Provide the (X, Y) coordinate of the cell's center where the given text is located.  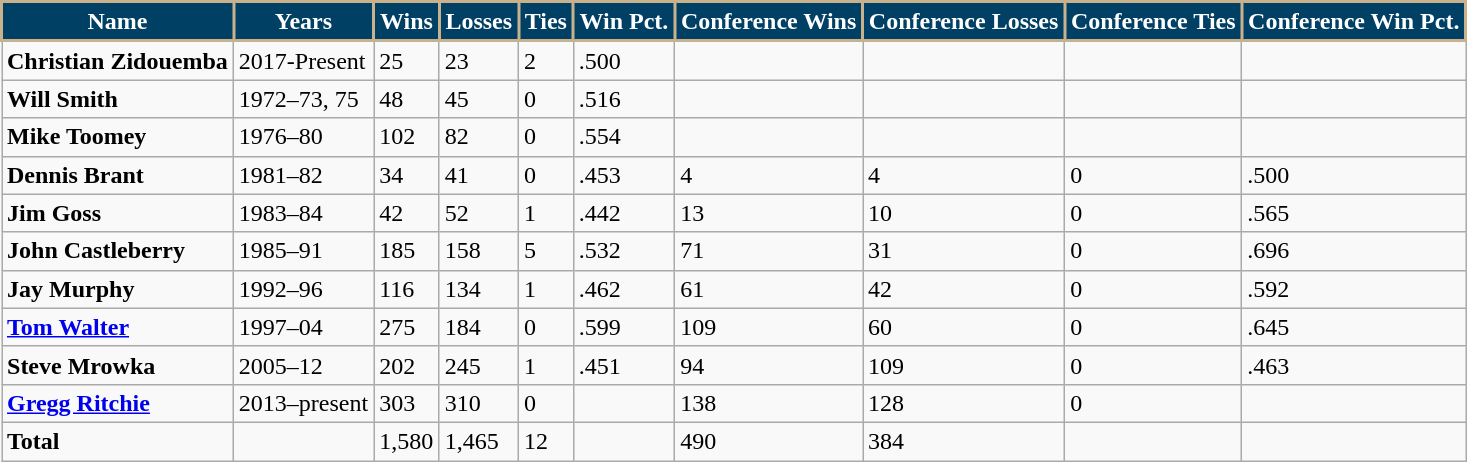
.599 (624, 327)
245 (478, 365)
303 (406, 403)
34 (406, 175)
1992–96 (303, 289)
.532 (624, 251)
41 (478, 175)
184 (478, 327)
.453 (624, 175)
.516 (624, 99)
1997–04 (303, 327)
Jay Murphy (118, 289)
94 (769, 365)
Wins (406, 22)
275 (406, 327)
Conference Ties (1154, 22)
.645 (1354, 327)
Name (118, 22)
Mike Toomey (118, 137)
Jim Goss (118, 213)
1981–82 (303, 175)
158 (478, 251)
71 (769, 251)
61 (769, 289)
2005–12 (303, 365)
Conference Losses (964, 22)
1976–80 (303, 137)
134 (478, 289)
.442 (624, 213)
Dennis Brant (118, 175)
48 (406, 99)
Tom Walter (118, 327)
138 (769, 403)
1972–73, 75 (303, 99)
Win Pct. (624, 22)
1983–84 (303, 213)
Will Smith (118, 99)
.565 (1354, 213)
128 (964, 403)
13 (769, 213)
Gregg Ritchie (118, 403)
.696 (1354, 251)
1,580 (406, 441)
2013–present (303, 403)
60 (964, 327)
Conference Win Pct. (1354, 22)
Total (118, 441)
490 (769, 441)
Years (303, 22)
82 (478, 137)
1,465 (478, 441)
Christian Zidouemba (118, 60)
45 (478, 99)
.463 (1354, 365)
185 (406, 251)
.462 (624, 289)
Losses (478, 22)
310 (478, 403)
102 (406, 137)
31 (964, 251)
.451 (624, 365)
12 (546, 441)
Ties (546, 22)
Conference Wins (769, 22)
23 (478, 60)
.592 (1354, 289)
.554 (624, 137)
52 (478, 213)
John Castleberry (118, 251)
384 (964, 441)
25 (406, 60)
202 (406, 365)
5 (546, 251)
1985–91 (303, 251)
Steve Mrowka (118, 365)
10 (964, 213)
116 (406, 289)
2 (546, 60)
2017-Present (303, 60)
